Determine the (x, y) coordinate at the center of the cell enclosing the given text.  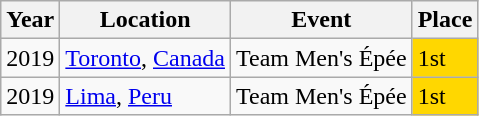
Lima, Peru (146, 96)
Toronto, Canada (146, 58)
Place (445, 20)
Year (30, 20)
Event (322, 20)
Location (146, 20)
